Search for the cell housing the specified text and yield its [x, y] center coordinate. 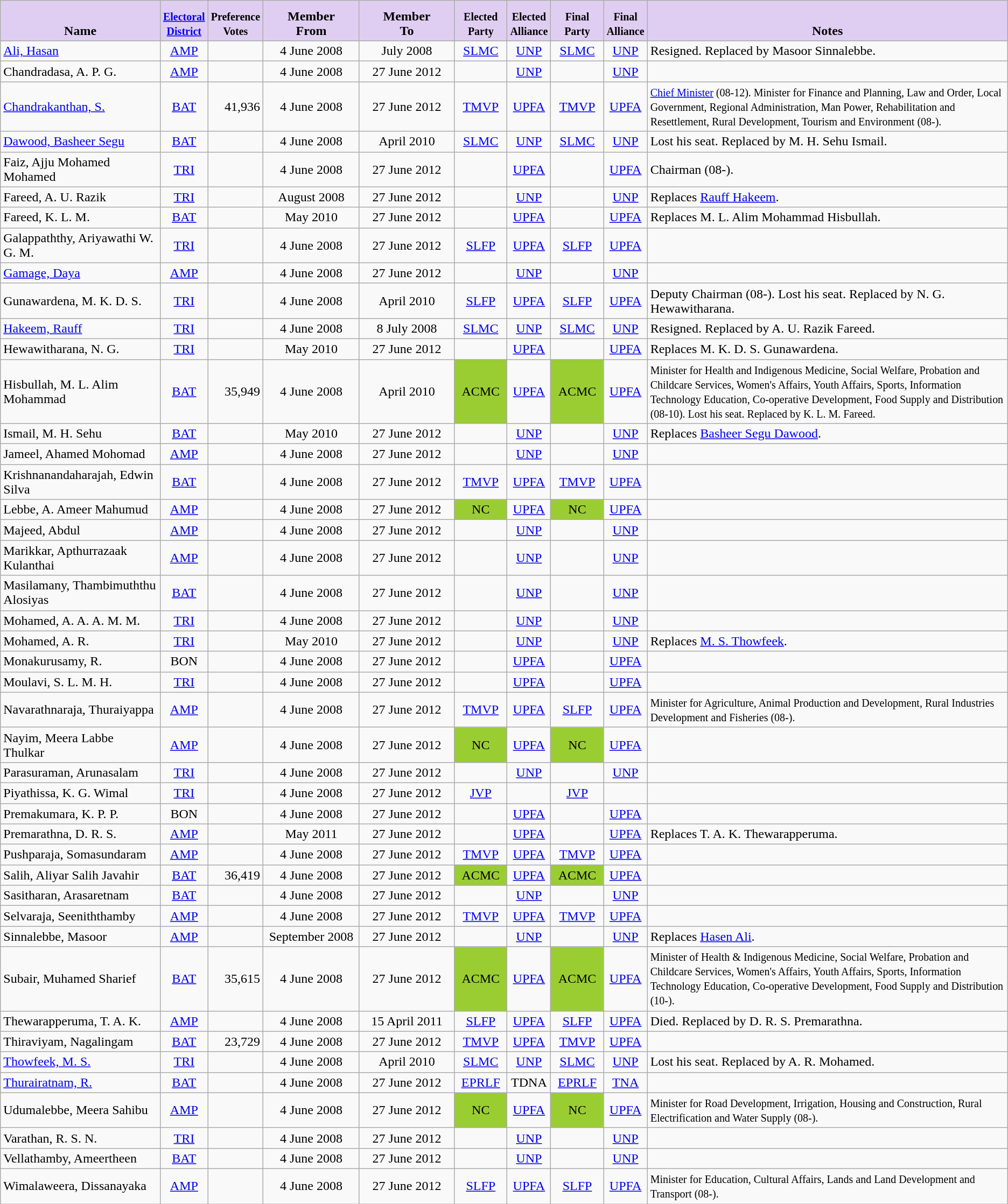
Selvaraja, Seeniththamby [81, 916]
36,419 [235, 875]
TDNA [529, 1082]
Replaces Hasen Ali. [827, 937]
Jameel, Ahamed Mohomad [81, 454]
Replaces M. S. Thowfeek. [827, 641]
Lost his seat. Replaced by M. H. Sehu Ismail. [827, 142]
May 2011 [311, 834]
35,615 [235, 978]
Premarathna, D. R. S. [81, 834]
Hakeem, Rauff [81, 328]
Varathan, R. S. N. [81, 1138]
Chandradasa, A. P. G. [81, 72]
July 2008 [407, 51]
Resigned. Replaced by A. U. Razik Fareed. [827, 328]
Lebbe, A. Ameer Mahumud [81, 510]
MemberFrom [311, 20]
23,729 [235, 1041]
August 2008 [311, 197]
Krishnanandaharajah, Edwin Silva [81, 482]
35,949 [235, 392]
Faiz, Ajju Mohamed Mohamed [81, 169]
Died. Replaced by D. R. S. Premarathna. [827, 1021]
Gamage, Daya [81, 273]
Parasuraman, Arunasalam [81, 772]
Gunawardena, M. K. D. S. [81, 300]
Minister for Agriculture, Animal Production and Development, Rural Industries Development and Fisheries (08-). [827, 709]
Lost his seat. Replaced by A. R. Mohamed. [827, 1062]
Masilamany, Thambimuththu Alosiyas [81, 593]
MemberTo [407, 20]
Hewawitharana, N. G. [81, 349]
Replaces T. A. K. Thewarapperuma. [827, 834]
ElectedParty [481, 20]
Chandrakanthan, S. [81, 107]
Sasitharan, Arasaretnam [81, 896]
41,936 [235, 107]
Navarathnaraja, Thuraiyappa [81, 709]
Ali, Hasan [81, 51]
Fareed, K. L. M. [81, 217]
Moulavi, S. L. M. H. [81, 682]
Dawood, Basheer Segu [81, 142]
Premakumara, K. P. P. [81, 813]
Salih, Aliyar Salih Javahir [81, 875]
8 July 2008 [407, 328]
Replaces M. K. D. S. Gunawardena. [827, 349]
ElectedAlliance [529, 20]
PreferenceVotes [235, 20]
Vellathamby, Ameertheen [81, 1158]
Majeed, Abdul [81, 530]
ElectoralDistrict [184, 20]
Mohamed, A. A. A. M. M. [81, 621]
Thowfeek, M. S. [81, 1062]
Fareed, A. U. Razik [81, 197]
Thewarapperuma, T. A. K. [81, 1021]
Piyathissa, K. G. Wimal [81, 793]
Marikkar, Apthurrazaak Kulanthai [81, 558]
Hisbullah, M. L. Alim Mohammad [81, 392]
Chairman (08-). [827, 169]
Thurairatnam, R. [81, 1082]
Resigned. Replaced by Masoor Sinnalebbe. [827, 51]
September 2008 [311, 937]
Sinnalebbe, Masoor [81, 937]
Replaces Basheer Segu Dawood. [827, 434]
TNA [626, 1082]
Wimalaweera, Dissanayaka [81, 1186]
Mohamed, A. R. [81, 641]
Nayim, Meera Labbe Thulkar [81, 745]
Replaces M. L. Alim Mohammad Hisbullah. [827, 217]
Pushparaja, Somasundaram [81, 855]
Minister for Education, Cultural Affairs, Lands and Land Development and Transport (08-). [827, 1186]
Thiraviyam, Nagalingam [81, 1041]
Minister for Road Development, Irrigation, Housing and Construction, Rural Electrification and Water Supply (08-). [827, 1110]
Deputy Chairman (08-). Lost his seat. Replaced by N. G. Hewawitharana. [827, 300]
Ismail, M. H. Sehu [81, 434]
Replaces Rauff Hakeem. [827, 197]
Galappaththy, Ariyawathi W. G. M. [81, 245]
Name [81, 20]
Notes [827, 20]
Udumalebbe, Meera Sahibu [81, 1110]
FinalParty [577, 20]
FinalAlliance [626, 20]
Monakurusamy, R. [81, 661]
15 April 2011 [407, 1021]
Subair, Muhamed Sharief [81, 978]
